For the text-containing cell, return its midpoint in (X, Y) coordinate format. 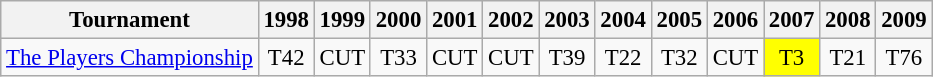
2007 (792, 20)
2005 (679, 20)
2004 (623, 20)
T21 (848, 58)
T33 (398, 58)
T39 (567, 58)
2001 (455, 20)
T42 (286, 58)
The Players Championship (130, 58)
T76 (904, 58)
2003 (567, 20)
Tournament (130, 20)
1999 (342, 20)
T32 (679, 58)
1998 (286, 20)
T3 (792, 58)
2000 (398, 20)
2006 (735, 20)
2008 (848, 20)
2009 (904, 20)
2002 (511, 20)
T22 (623, 58)
